Scan for the cell matching the given text and deliver its (x, y) coordinate at center. 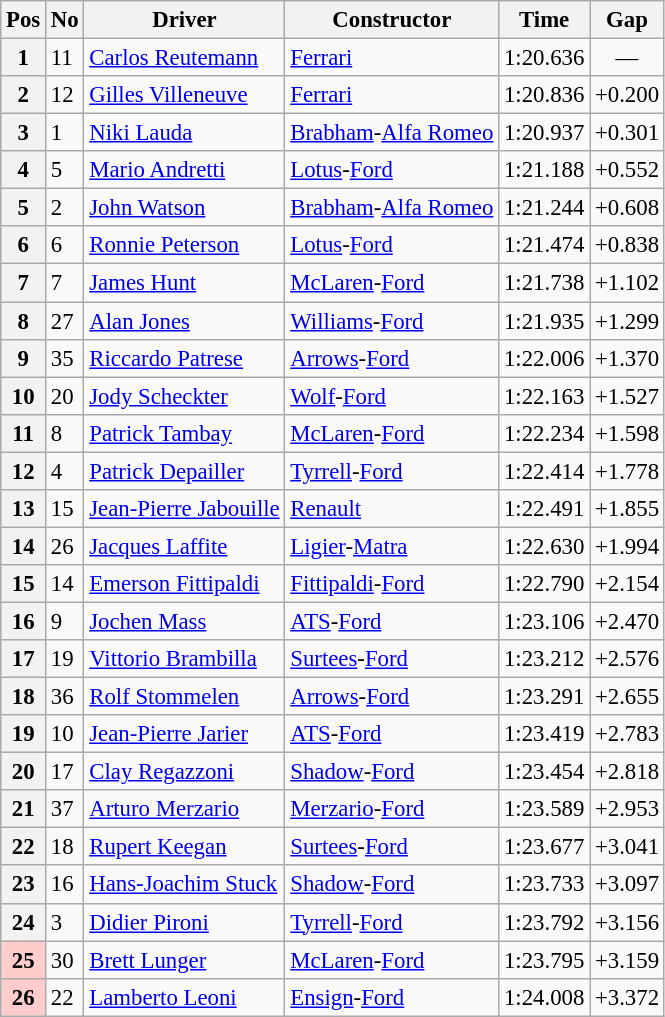
1:21.244 (544, 208)
Merzario-Ford (392, 809)
1:23.795 (544, 960)
13 (24, 509)
John Watson (184, 208)
Jean-Pierre Jarier (184, 734)
1:23.589 (544, 809)
+1.778 (628, 471)
35 (65, 358)
Hans-Joachim Stuck (184, 885)
Jochen Mass (184, 621)
1:21.935 (544, 321)
1:23.106 (544, 621)
Driver (184, 20)
+3.097 (628, 885)
1:21.188 (544, 170)
1:23.792 (544, 922)
1:22.006 (544, 358)
23 (24, 885)
+2.818 (628, 772)
Patrick Tambay (184, 433)
+2.953 (628, 809)
+0.301 (628, 133)
Time (544, 20)
Riccardo Patrese (184, 358)
+2.470 (628, 621)
+3.372 (628, 997)
+1.102 (628, 283)
Renault (392, 509)
+2.154 (628, 584)
Jacques Laffite (184, 546)
Alan Jones (184, 321)
1:20.836 (544, 95)
1:23.733 (544, 885)
Mario Andretti (184, 170)
Emerson Fittipaldi (184, 584)
Patrick Depailler (184, 471)
25 (24, 960)
Niki Lauda (184, 133)
Pos (24, 20)
Jody Scheckter (184, 396)
1:23.677 (544, 847)
1:21.738 (544, 283)
1:20.937 (544, 133)
1:22.163 (544, 396)
Didier Pironi (184, 922)
Rupert Keegan (184, 847)
36 (65, 697)
1:20.636 (544, 58)
+0.200 (628, 95)
+1.855 (628, 509)
1:22.234 (544, 433)
Rolf Stommelen (184, 697)
No (65, 20)
+1.994 (628, 546)
1:23.454 (544, 772)
+1.527 (628, 396)
Jean-Pierre Jabouille (184, 509)
Gap (628, 20)
Fittipaldi-Ford (392, 584)
+0.838 (628, 245)
1:21.474 (544, 245)
Gilles Villeneuve (184, 95)
Arturo Merzario (184, 809)
+0.608 (628, 208)
Ensign-Ford (392, 997)
Clay Regazzoni (184, 772)
21 (24, 809)
1:22.414 (544, 471)
Brett Lunger (184, 960)
Constructor (392, 20)
+3.159 (628, 960)
Carlos Reutemann (184, 58)
1:22.491 (544, 509)
+3.156 (628, 922)
1:22.790 (544, 584)
+1.299 (628, 321)
+1.598 (628, 433)
1:23.291 (544, 697)
Lamberto Leoni (184, 997)
+2.655 (628, 697)
Vittorio Brambilla (184, 659)
+2.783 (628, 734)
1:23.419 (544, 734)
27 (65, 321)
Williams-Ford (392, 321)
— (628, 58)
Ligier-Matra (392, 546)
Ronnie Peterson (184, 245)
37 (65, 809)
1:23.212 (544, 659)
1:24.008 (544, 997)
30 (65, 960)
1:22.630 (544, 546)
+3.041 (628, 847)
+1.370 (628, 358)
Wolf-Ford (392, 396)
+0.552 (628, 170)
James Hunt (184, 283)
+2.576 (628, 659)
24 (24, 922)
